Scan for the cell matching the given text and deliver its (X, Y) coordinate at center. 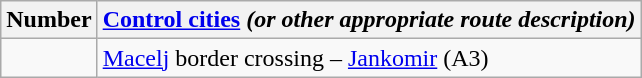
Macelj border crossing – Jankomir (A3) (369, 58)
Control cities (or other appropriate route description) (369, 20)
Number (49, 20)
